For the text-containing cell, return its midpoint in (x, y) coordinate format. 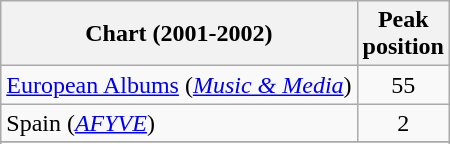
Peakposition (403, 34)
55 (403, 85)
2 (403, 123)
Chart (2001-2002) (179, 34)
Spain (AFYVE) (179, 123)
European Albums (Music & Media) (179, 85)
